Locate the cell with the specified text and output its [X, Y] center coordinate. 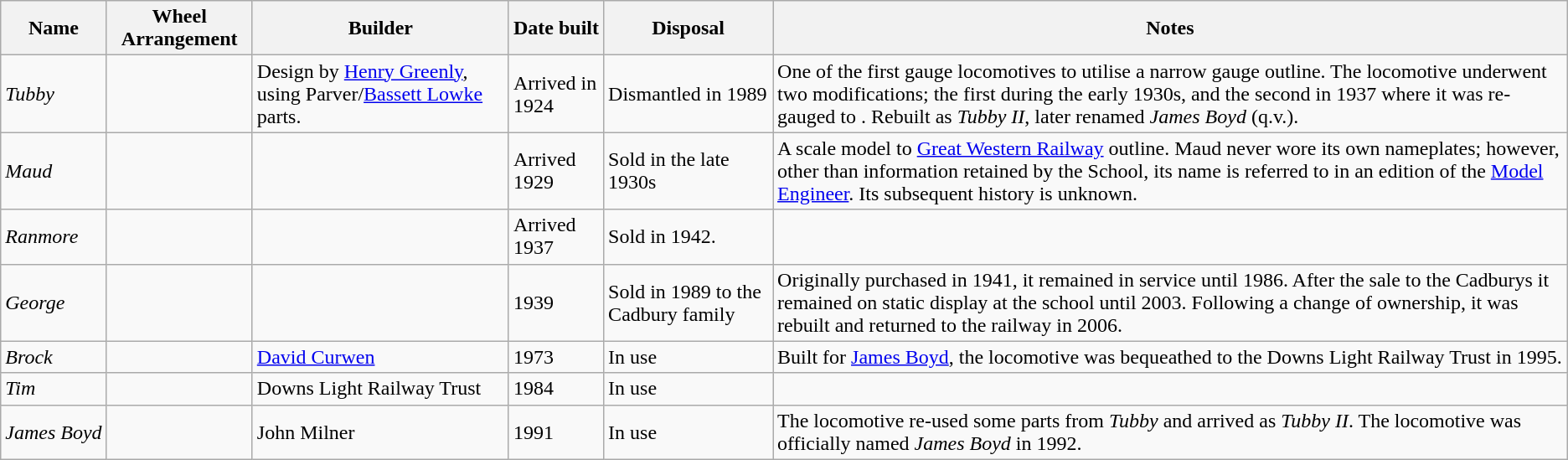
Tubby [54, 94]
James Boyd [54, 432]
Ranmore [54, 236]
Built for James Boyd, the locomotive was bequeathed to the Downs Light Railway Trust in 1995. [1171, 357]
1991 [556, 432]
Sold in the late 1930s [689, 171]
Arrived in 1924 [556, 94]
1984 [556, 389]
Arrived 1929 [556, 171]
John Milner [380, 432]
Sold in 1942. [689, 236]
Wheel Arrangement [179, 28]
Brock [54, 357]
Maud [54, 171]
1973 [556, 357]
Arrived 1937 [556, 236]
David Curwen [380, 357]
Notes [1171, 28]
The locomotive re-used some parts from Tubby and arrived as Tubby II. The locomotive was officially named James Boyd in 1992. [1171, 432]
Tim [54, 389]
Dismantled in 1989 [689, 94]
Date built [556, 28]
Downs Light Railway Trust [380, 389]
1939 [556, 302]
Builder [380, 28]
Design by Henry Greenly, using Parver/Bassett Lowke parts. [380, 94]
George [54, 302]
Disposal [689, 28]
Sold in 1989 to the Cadbury family [689, 302]
Name [54, 28]
